Find where the given text appears and provide that cell's center as [x, y] coordinate. 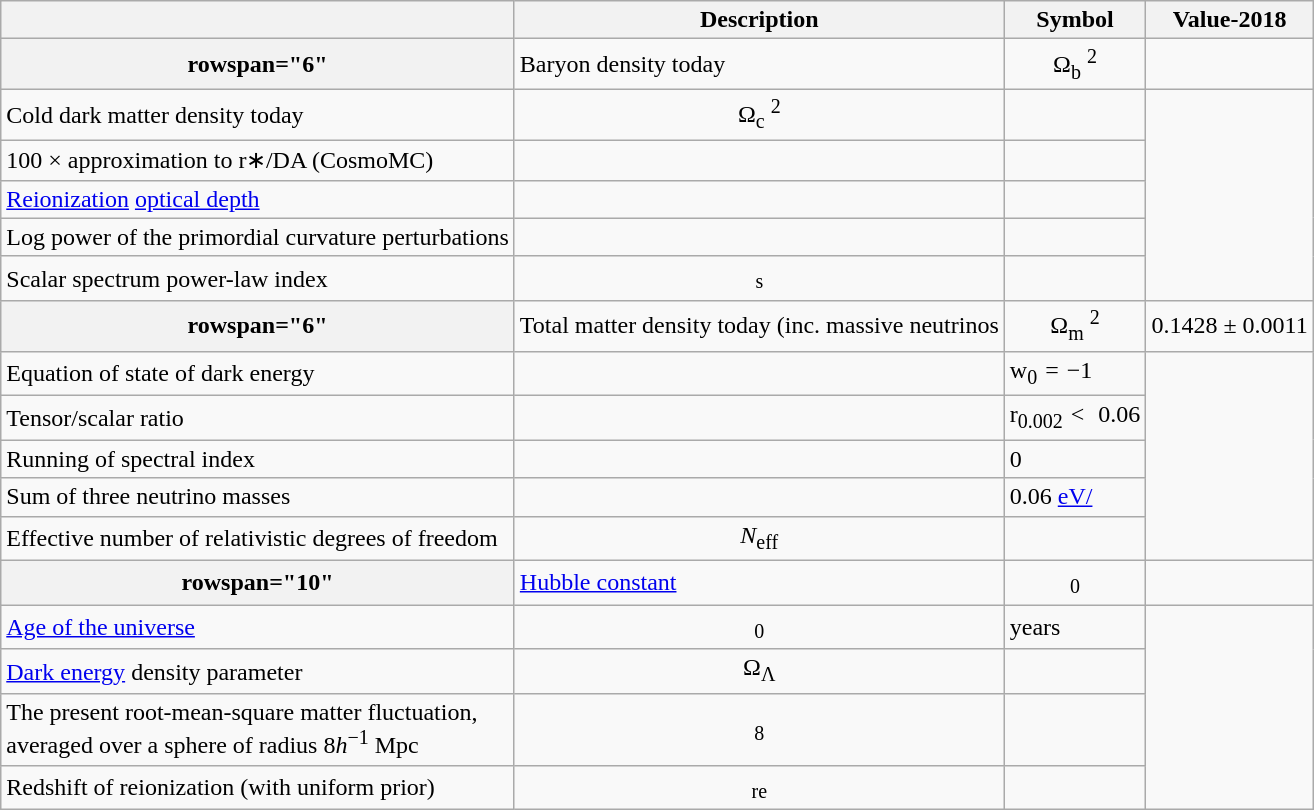
Baryon density today [759, 64]
Redshift of reionization (with uniform prior) [258, 787]
rowspan="10" [258, 583]
Running of spectral index [258, 459]
Ωb 2 [1075, 64]
Description [759, 20]
ΩΛ [759, 671]
Reionization optical depth [258, 199]
re [759, 787]
Sum of three neutrino masses [258, 497]
0.06 eV/ [1075, 497]
Ωm 2 [1075, 326]
Value-2018 [1230, 20]
Scalar spectrum power-law index [258, 278]
Dark energy density parameter [258, 671]
w0 = −1 [1075, 373]
Hubble constant [759, 583]
The present root-mean-square matter fluctuation,averaged over a sphere of radius 8h−1 Mpc [258, 730]
years [1075, 627]
Cold dark matter density today [258, 116]
0.1428 ± 0.0011 [1230, 326]
Log power of the primordial curvature perturbations [258, 237]
Neff [759, 538]
s [759, 278]
Ωc 2 [759, 116]
8 [759, 730]
r0.002 < 0.06 [1075, 418]
Symbol [1075, 20]
Effective number of relativistic degrees of freedom [258, 538]
Tensor/scalar ratio [258, 418]
Age of the universe [258, 627]
Total matter density today (inc. massive neutrinos [759, 326]
100 × approximation to r∗/DA (CosmoMC) [258, 160]
Equation of state of dark energy [258, 373]
